Determine the [x, y] coordinate at the center of the cell enclosing the given text.  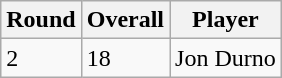
Jon Durno [226, 58]
Round [41, 20]
Overall [125, 20]
2 [41, 58]
Player [226, 20]
18 [125, 58]
